Return the (X, Y) coordinate for the center point of the cell that contains the specified text.  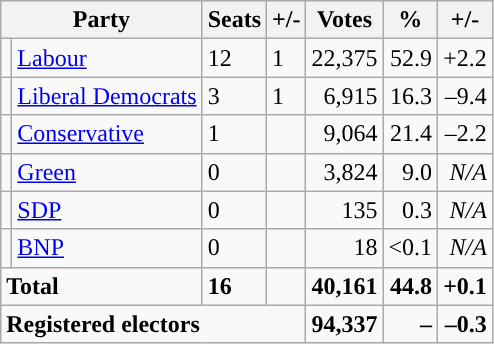
–0.3 (466, 324)
<0.1 (410, 248)
+2.2 (466, 58)
135 (344, 210)
44.8 (410, 286)
Conservative (107, 134)
–9.4 (466, 96)
+0.1 (466, 286)
40,161 (344, 286)
0.3 (410, 210)
Party (102, 20)
9,064 (344, 134)
Votes (344, 20)
21.4 (410, 134)
52.9 (410, 58)
Registered electors (154, 324)
SDP (107, 210)
12 (234, 58)
Total (102, 286)
16.3 (410, 96)
6,915 (344, 96)
Liberal Democrats (107, 96)
–2.2 (466, 134)
BNP (107, 248)
3 (234, 96)
– (410, 324)
Labour (107, 58)
9.0 (410, 172)
22,375 (344, 58)
18 (344, 248)
16 (234, 286)
94,337 (344, 324)
Seats (234, 20)
% (410, 20)
3,824 (344, 172)
Green (107, 172)
